Provide the [X, Y] coordinate of the cell's center where the given text is located.  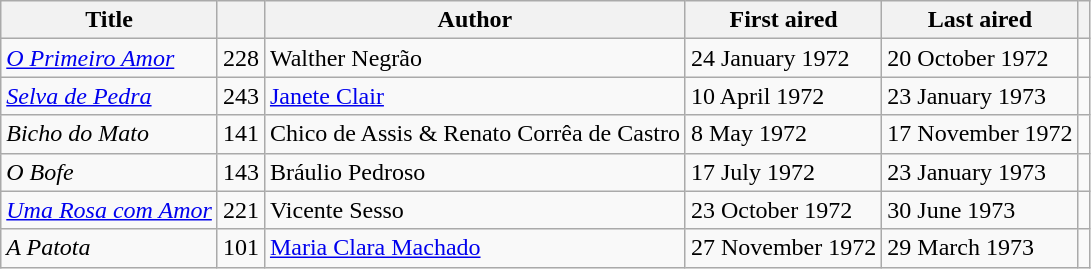
Janete Clair [474, 96]
Maria Clara Machado [474, 248]
Chico de Assis & Renato Corrêa de Castro [474, 134]
Walther Negrão [474, 58]
101 [240, 248]
24 January 1972 [783, 58]
20 October 1972 [980, 58]
221 [240, 210]
Author [474, 20]
141 [240, 134]
Uma Rosa com Amor [110, 210]
8 May 1972 [783, 134]
O Primeiro Amor [110, 58]
Vicente Sesso [474, 210]
17 July 1972 [783, 172]
10 April 1972 [783, 96]
143 [240, 172]
Last aired [980, 20]
Bráulio Pedroso [474, 172]
17 November 1972 [980, 134]
23 October 1972 [783, 210]
First aired [783, 20]
Title [110, 20]
228 [240, 58]
243 [240, 96]
30 June 1973 [980, 210]
Selva de Pedra [110, 96]
O Bofe [110, 172]
Bicho do Mato [110, 134]
27 November 1972 [783, 248]
29 March 1973 [980, 248]
A Patota [110, 248]
